Output the (X, Y) coordinate of the center of the cell containing the given text.  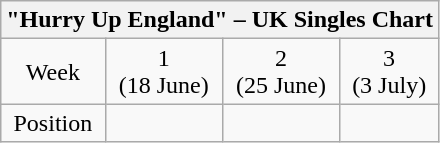
Position (53, 123)
2(25 June) (280, 72)
Week (53, 72)
"Hurry Up England" – UK Singles Chart (220, 20)
3(3 July) (390, 72)
1(18 June) (164, 72)
